Search for the cell housing the specified text and yield its [X, Y] center coordinate. 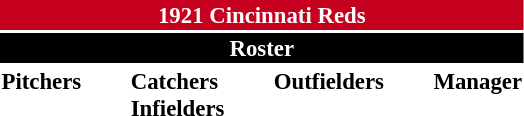
1921 Cincinnati Reds [262, 15]
Roster [262, 48]
